Scan for the cell matching the given text and deliver its (x, y) coordinate at center. 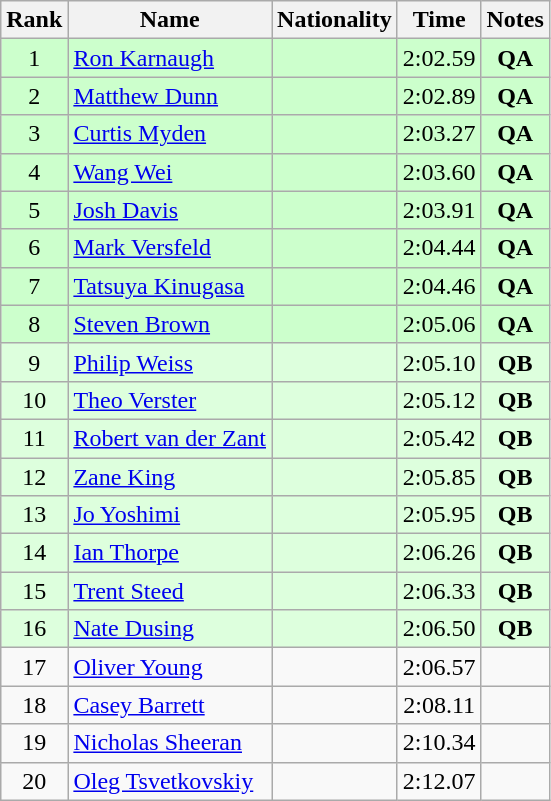
3 (34, 134)
Curtis Myden (170, 134)
2:06.57 (439, 667)
19 (34, 743)
10 (34, 400)
17 (34, 667)
2:03.91 (439, 210)
2:10.34 (439, 743)
Time (439, 20)
2:03.60 (439, 172)
2:08.11 (439, 705)
Mark Versfeld (170, 248)
8 (34, 324)
Robert van der Zant (170, 438)
11 (34, 438)
2:05.42 (439, 438)
20 (34, 781)
Josh Davis (170, 210)
Matthew Dunn (170, 96)
2:03.27 (439, 134)
14 (34, 553)
2:04.44 (439, 248)
Philip Weiss (170, 362)
2:02.89 (439, 96)
4 (34, 172)
Jo Yoshimi (170, 515)
Casey Barrett (170, 705)
2 (34, 96)
Name (170, 20)
2:04.46 (439, 286)
Ian Thorpe (170, 553)
Rank (34, 20)
2:06.33 (439, 591)
1 (34, 58)
Steven Brown (170, 324)
Nate Dusing (170, 629)
Oleg Tsvetkovskiy (170, 781)
Oliver Young (170, 667)
16 (34, 629)
2:05.85 (439, 477)
2:05.06 (439, 324)
5 (34, 210)
Wang Wei (170, 172)
Nationality (335, 20)
Theo Verster (170, 400)
Zane King (170, 477)
2:06.50 (439, 629)
2:02.59 (439, 58)
2:05.10 (439, 362)
6 (34, 248)
Notes (515, 20)
13 (34, 515)
18 (34, 705)
2:05.12 (439, 400)
Tatsuya Kinugasa (170, 286)
2:12.07 (439, 781)
2:06.26 (439, 553)
Nicholas Sheeran (170, 743)
7 (34, 286)
9 (34, 362)
Ron Karnaugh (170, 58)
2:05.95 (439, 515)
12 (34, 477)
15 (34, 591)
Trent Steed (170, 591)
